From the cell containing the given text, extract its center point as (x, y) coordinate. 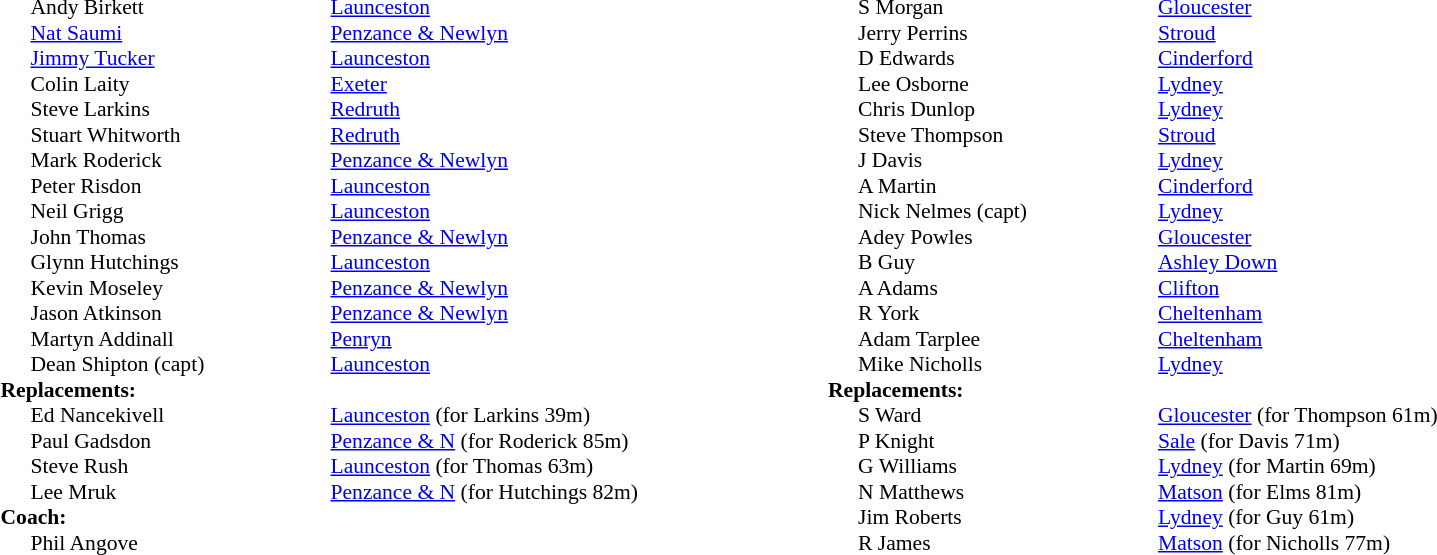
Stuart Whitworth (180, 135)
Martyn Addinall (180, 339)
D Edwards (1008, 59)
Jim Roberts (1008, 517)
Steve Larkins (180, 109)
G Williams (1008, 467)
A Adams (1008, 288)
Mark Roderick (180, 161)
Launceston (for Larkins 39m) (484, 415)
Jimmy Tucker (180, 59)
B Guy (1008, 263)
R York (1008, 313)
Replacements: (319, 390)
John Thomas (180, 237)
N Matthews (1008, 492)
Nick Nelmes (capt) (1008, 211)
J Davis (1008, 161)
Paul Gadsdon (180, 441)
Jason Atkinson (180, 313)
S Ward (1008, 415)
Chris Dunlop (1008, 109)
Adey Powles (1008, 237)
Adam Tarplee (1008, 339)
Colin Laity (180, 84)
Mike Nicholls (1008, 365)
Lee Mruk (180, 492)
Penryn (484, 339)
Peter Risdon (180, 186)
Lee Osborne (1008, 84)
Jerry Perrins (1008, 33)
P Knight (1008, 441)
Steve Thompson (1008, 135)
Ed Nancekivell (180, 415)
Steve Rush (180, 467)
A Martin (1008, 186)
Penzance & N (for Roderick 85m) (484, 441)
Neil Grigg (180, 211)
Nat Saumi (180, 33)
Kevin Moseley (180, 288)
Exeter (484, 84)
Launceston (for Thomas 63m) (484, 467)
Dean Shipton (capt) (180, 365)
Coach: (319, 517)
Penzance & N (for Hutchings 82m) (484, 492)
Glynn Hutchings (180, 263)
